Scan for the cell matching the given text and deliver its (X, Y) coordinate at center. 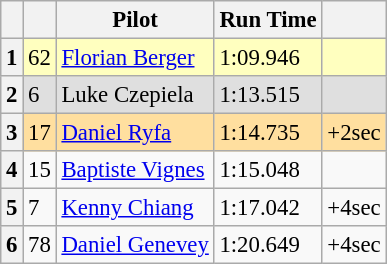
15 (40, 170)
1:09.946 (268, 58)
1:13.515 (268, 95)
Baptiste Vignes (135, 170)
Pilot (135, 20)
+2sec (354, 133)
1:20.649 (268, 245)
17 (40, 133)
1 (12, 58)
5 (12, 208)
Daniel Ryfa (135, 133)
7 (40, 208)
Kenny Chiang (135, 208)
3 (12, 133)
Run Time (268, 20)
4 (12, 170)
Daniel Genevey (135, 245)
1:15.048 (268, 170)
2 (12, 95)
1:14.735 (268, 133)
62 (40, 58)
Florian Berger (135, 58)
Luke Czepiela (135, 95)
78 (40, 245)
1:17.042 (268, 208)
